Search for the cell housing the specified text and yield its [X, Y] center coordinate. 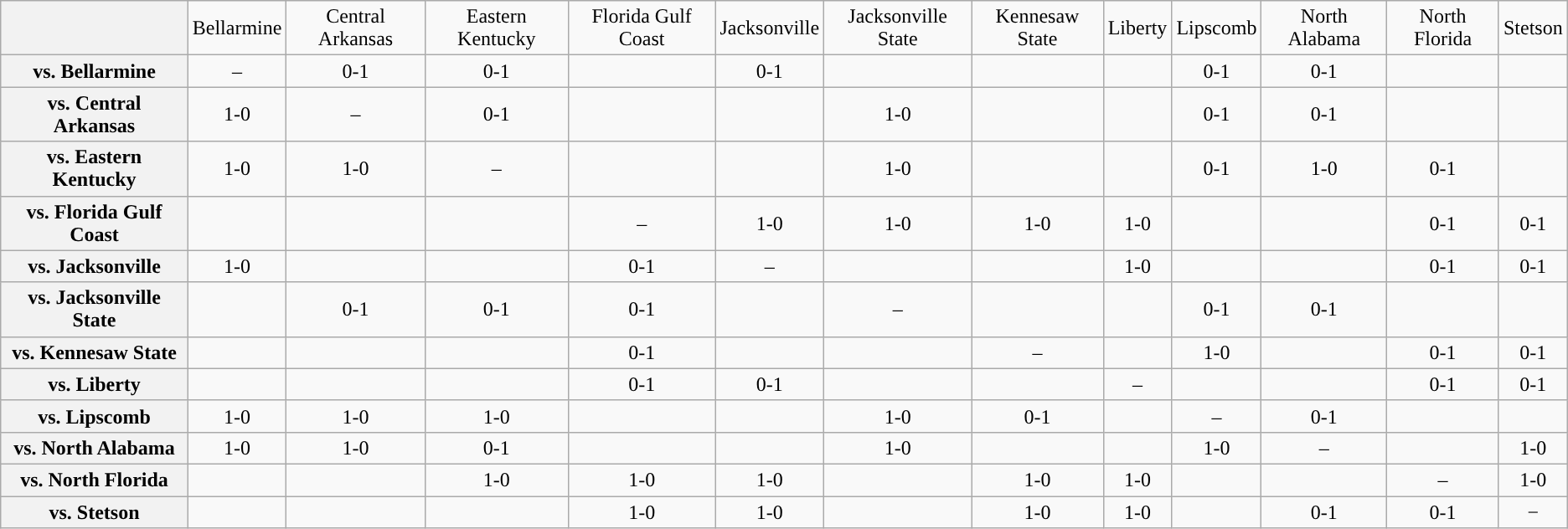
vs. Florida Gulf Coast [95, 223]
Liberty [1137, 28]
Kennesaw State [1037, 28]
Lipscomb [1216, 28]
Jacksonville State [898, 28]
vs. Jacksonville State [95, 310]
Stetson [1533, 28]
vs. Central Arkansas [95, 114]
vs. Liberty [95, 384]
Jacksonville [770, 28]
Eastern Kentucky [496, 28]
vs. Jacksonville [95, 266]
North Alabama [1324, 28]
Florida Gulf Coast [642, 28]
vs. Stetson [95, 511]
North Florida [1443, 28]
vs. Eastern Kentucky [95, 169]
vs. Lipscomb [95, 416]
vs. North Alabama [95, 448]
Bellarmine [237, 28]
vs. Bellarmine [95, 71]
Central Arkansas [355, 28]
vs. North Florida [95, 480]
vs. Kennesaw State [95, 352]
− [1533, 511]
